Return the [X, Y] coordinate for the center point of the cell that contains the specified text.  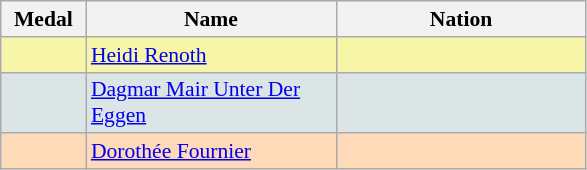
Dorothée Fournier [211, 152]
Name [211, 19]
Heidi Renoth [211, 55]
Medal [44, 19]
Nation [461, 19]
Dagmar Mair Unter Der Eggen [211, 102]
